Return the (X, Y) coordinate for the center point of the cell that contains the specified text.  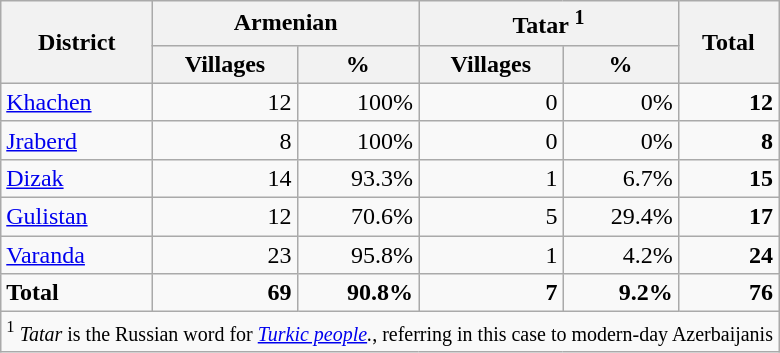
14 (225, 178)
1 Tatar is the Russian word for Turkic people., referring in this case to modern-day Azerbaijanis (390, 332)
17 (728, 217)
5 (491, 217)
Jraberd (77, 140)
70.6% (358, 217)
23 (225, 255)
9.2% (620, 293)
24 (728, 255)
Gulistan (77, 217)
4.2% (620, 255)
29.4% (620, 217)
76 (728, 293)
95.8% (358, 255)
District (77, 42)
Varanda (77, 255)
Tatar 1 (549, 24)
6.7% (620, 178)
Armenian (286, 24)
7 (491, 293)
90.8% (358, 293)
69 (225, 293)
93.3% (358, 178)
15 (728, 178)
Dizak (77, 178)
Khachen (77, 102)
